Pinpoint the cell where the given text exists, returning its [x, y] midpoint coordinate. 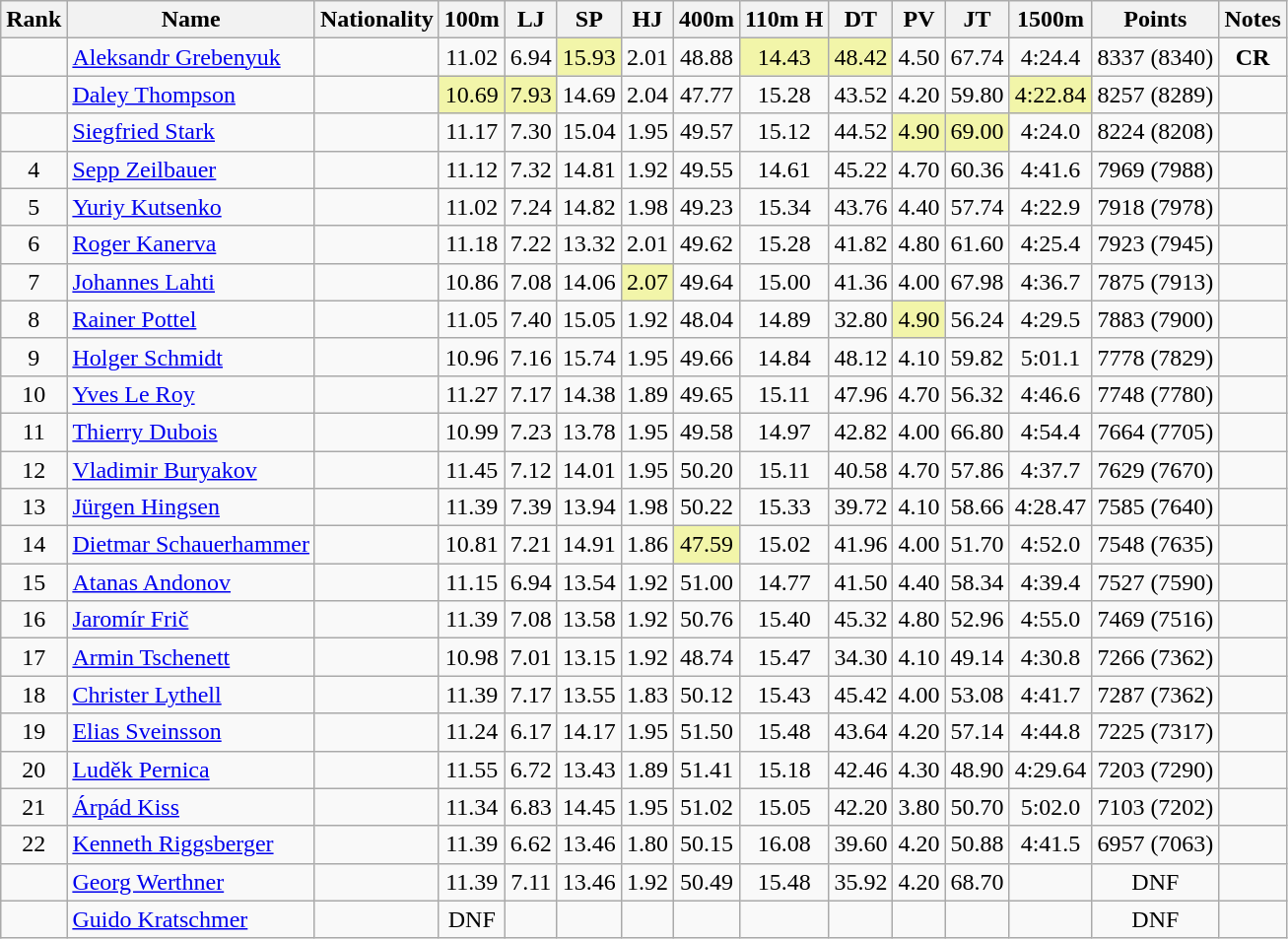
8337 (8340) [1155, 57]
CR [1253, 57]
48.74 [706, 657]
Nationality [376, 20]
4:37.7 [1051, 470]
4.50 [918, 57]
2.04 [646, 95]
20 [34, 770]
400m [706, 20]
40.58 [861, 470]
Name [191, 20]
51.41 [706, 770]
10.98 [471, 657]
6.72 [530, 770]
Kenneth Riggsberger [191, 844]
50.20 [706, 470]
4:39.4 [1051, 582]
SP [589, 20]
14.43 [784, 57]
10 [34, 394]
1500m [1051, 20]
15 [34, 582]
1.83 [646, 695]
Rank [34, 20]
6.83 [530, 807]
4:25.4 [1051, 244]
13.15 [589, 657]
7527 (7590) [1155, 582]
Yves Le Roy [191, 394]
Elias Sveinsson [191, 732]
11.17 [471, 132]
22 [34, 844]
Aleksandr Grebenyuk [191, 57]
5:01.1 [1051, 357]
14.01 [589, 470]
14.91 [589, 545]
7.21 [530, 545]
15.04 [589, 132]
13.58 [589, 620]
41.36 [861, 282]
32.80 [861, 319]
14.89 [784, 319]
49.14 [978, 657]
53.08 [978, 695]
41.50 [861, 582]
Notes [1253, 20]
7.23 [530, 432]
60.36 [978, 169]
12 [34, 470]
57.14 [978, 732]
4:24.4 [1051, 57]
51.02 [706, 807]
100m [471, 20]
49.57 [706, 132]
7.12 [530, 470]
4:22.84 [1051, 95]
7629 (7670) [1155, 470]
7.24 [530, 207]
15.12 [784, 132]
14.81 [589, 169]
7.22 [530, 244]
42.46 [861, 770]
15.40 [784, 620]
Rainer Pottel [191, 319]
11.05 [471, 319]
49.62 [706, 244]
Holger Schmidt [191, 357]
51.50 [706, 732]
6957 (7063) [1155, 844]
4:28.47 [1051, 507]
7585 (7640) [1155, 507]
14.38 [589, 394]
50.76 [706, 620]
Thierry Dubois [191, 432]
Atanas Andonov [191, 582]
13.54 [589, 582]
42.20 [861, 807]
51.70 [978, 545]
15.93 [589, 57]
Siegfried Stark [191, 132]
7548 (7635) [1155, 545]
7778 (7829) [1155, 357]
4 [34, 169]
43.76 [861, 207]
11.27 [471, 394]
3.80 [918, 807]
14.84 [784, 357]
50.49 [706, 882]
44.52 [861, 132]
15.00 [784, 282]
7.39 [530, 507]
34.30 [861, 657]
7.40 [530, 319]
Christer Lythell [191, 695]
Jaromír Frič [191, 620]
11.12 [471, 169]
11.15 [471, 582]
1.80 [646, 844]
Árpád Kiss [191, 807]
Points [1155, 20]
41.82 [861, 244]
68.70 [978, 882]
14 [34, 545]
15.33 [784, 507]
14.45 [589, 807]
11.55 [471, 770]
41.96 [861, 545]
8224 (8208) [1155, 132]
7918 (7978) [1155, 207]
13.78 [589, 432]
HJ [646, 20]
47.59 [706, 545]
43.52 [861, 95]
4.30 [918, 770]
52.96 [978, 620]
Dietmar Schauerhammer [191, 545]
47.77 [706, 95]
8 [34, 319]
39.72 [861, 507]
4:22.9 [1051, 207]
49.55 [706, 169]
66.80 [978, 432]
15.02 [784, 545]
4:41.5 [1051, 844]
4:41.6 [1051, 169]
16.08 [784, 844]
58.66 [978, 507]
4:46.6 [1051, 394]
18 [34, 695]
5:02.0 [1051, 807]
6 [34, 244]
50.88 [978, 844]
10.99 [471, 432]
57.74 [978, 207]
6.17 [530, 732]
Sepp Zeilbauer [191, 169]
17 [34, 657]
4:30.8 [1051, 657]
Yuriy Kutsenko [191, 207]
7.93 [530, 95]
11.34 [471, 807]
7.32 [530, 169]
59.80 [978, 95]
7875 (7913) [1155, 282]
49.64 [706, 282]
7469 (7516) [1155, 620]
43.64 [861, 732]
13.94 [589, 507]
4:55.0 [1051, 620]
56.24 [978, 319]
15.47 [784, 657]
4:44.8 [1051, 732]
7287 (7362) [1155, 695]
15.18 [784, 770]
13.43 [589, 770]
7.01 [530, 657]
7203 (7290) [1155, 770]
50.70 [978, 807]
51.00 [706, 582]
Jürgen Hingsen [191, 507]
50.12 [706, 695]
13.32 [589, 244]
14.77 [784, 582]
4:29.5 [1051, 319]
5 [34, 207]
11 [34, 432]
49.66 [706, 357]
110m H [784, 20]
9 [34, 357]
4:52.0 [1051, 545]
10.86 [471, 282]
Georg Werthner [191, 882]
35.92 [861, 882]
42.82 [861, 432]
11.18 [471, 244]
7969 (7988) [1155, 169]
Roger Kanerva [191, 244]
7266 (7362) [1155, 657]
45.42 [861, 695]
Guido Kratschmer [191, 919]
10.96 [471, 357]
11.45 [471, 470]
4:54.4 [1051, 432]
15.34 [784, 207]
4:24.0 [1051, 132]
7883 (7900) [1155, 319]
7.16 [530, 357]
56.32 [978, 394]
45.22 [861, 169]
13 [34, 507]
16 [34, 620]
JT [978, 20]
7664 (7705) [1155, 432]
48.88 [706, 57]
7225 (7317) [1155, 732]
Johannes Lahti [191, 282]
4:41.7 [1051, 695]
49.65 [706, 394]
14.82 [589, 207]
7.30 [530, 132]
14.06 [589, 282]
7 [34, 282]
50.22 [706, 507]
48.12 [861, 357]
7.11 [530, 882]
10.81 [471, 545]
48.90 [978, 770]
15.43 [784, 695]
49.58 [706, 432]
Vladimir Buryakov [191, 470]
47.96 [861, 394]
48.42 [861, 57]
67.74 [978, 57]
7748 (7780) [1155, 394]
48.04 [706, 319]
8257 (8289) [1155, 95]
4:29.64 [1051, 770]
14.61 [784, 169]
7103 (7202) [1155, 807]
Luděk Pernica [191, 770]
49.23 [706, 207]
57.86 [978, 470]
13.55 [589, 695]
LJ [530, 20]
69.00 [978, 132]
58.34 [978, 582]
39.60 [861, 844]
15.74 [589, 357]
DT [861, 20]
50.15 [706, 844]
6.62 [530, 844]
1.86 [646, 545]
14.17 [589, 732]
14.69 [589, 95]
PV [918, 20]
67.98 [978, 282]
14.97 [784, 432]
4:36.7 [1051, 282]
19 [34, 732]
21 [34, 807]
59.82 [978, 357]
11.24 [471, 732]
10.69 [471, 95]
Daley Thompson [191, 95]
45.32 [861, 620]
61.60 [978, 244]
2.07 [646, 282]
7923 (7945) [1155, 244]
Armin Tschenett [191, 657]
